Return (X, Y) of the center of cell containing provided text 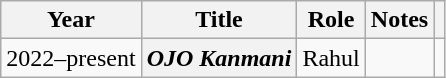
Year (71, 20)
OJO Kanmani (219, 58)
Rahul (331, 58)
Notes (399, 20)
Title (219, 20)
2022–present (71, 58)
Role (331, 20)
